Determine the [X, Y] coordinate at the center of the cell enclosing the given text.  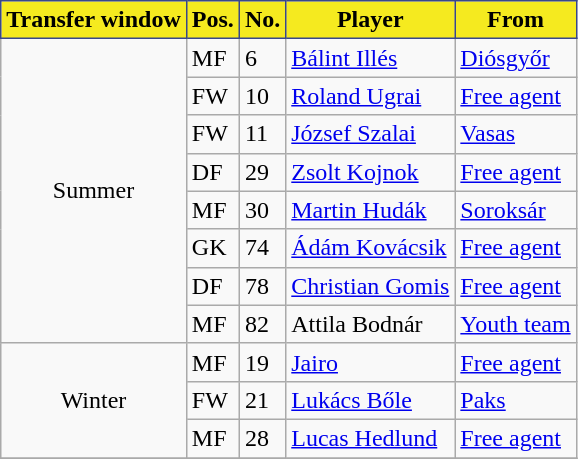
Lukács Bőle [370, 400]
28 [262, 438]
From [516, 20]
78 [262, 286]
21 [262, 400]
József Szalai [370, 134]
29 [262, 172]
Transfer window [94, 20]
19 [262, 362]
Bálint Illés [370, 58]
Diósgyőr [516, 58]
Winter [94, 400]
Christian Gomis [370, 286]
82 [262, 324]
Vasas [516, 134]
Martin Hudák [370, 210]
Ádám Kovácsik [370, 248]
GK [212, 248]
Zsolt Kojnok [370, 172]
30 [262, 210]
Youth team [516, 324]
Jairo [370, 362]
11 [262, 134]
Roland Ugrai [370, 96]
Pos. [212, 20]
Soroksár [516, 210]
Player [370, 20]
Paks [516, 400]
Lucas Hedlund [370, 438]
Summer [94, 191]
No. [262, 20]
6 [262, 58]
Attila Bodnár [370, 324]
74 [262, 248]
10 [262, 96]
